Provide the (X, Y) coordinate of the cell's center where the given text is located.  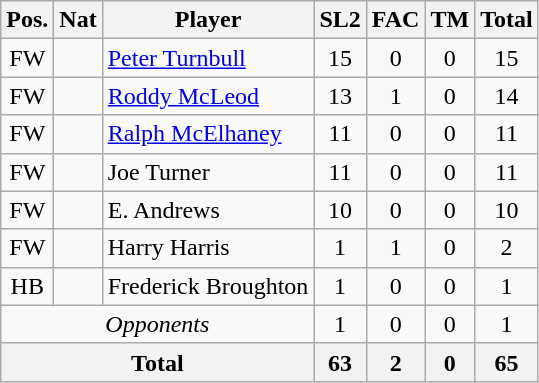
Frederick Broughton (208, 286)
65 (507, 362)
SL2 (340, 20)
Opponents (158, 324)
63 (340, 362)
Joe Turner (208, 172)
FAC (396, 20)
14 (507, 96)
E. Andrews (208, 210)
Player (208, 20)
HB (28, 286)
Nat (78, 20)
Ralph McElhaney (208, 134)
Pos. (28, 20)
Peter Turnbull (208, 58)
13 (340, 96)
Harry Harris (208, 248)
TM (450, 20)
Roddy McLeod (208, 96)
